For the text-containing cell, return its midpoint in (x, y) coordinate format. 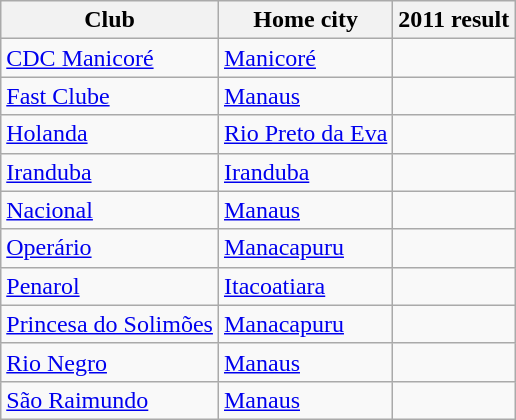
Nacional (110, 210)
São Raimundo (110, 400)
Manicoré (305, 58)
Fast Clube (110, 96)
Itacoatiara (305, 286)
Penarol (110, 286)
2011 result (454, 20)
Club (110, 20)
Holanda (110, 134)
Operário (110, 248)
Rio Preto da Eva (305, 134)
Princesa do Solimões (110, 324)
Home city (305, 20)
Rio Negro (110, 362)
CDC Manicoré (110, 58)
